For the text-containing cell, return its midpoint in [X, Y] coordinate format. 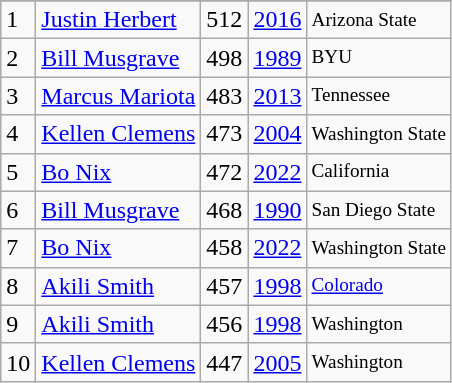
483 [224, 96]
Marcus Mariota [118, 96]
3 [18, 96]
457 [224, 286]
8 [18, 286]
Arizona State [379, 20]
BYU [379, 58]
California [379, 172]
1 [18, 20]
6 [18, 210]
2016 [278, 20]
1989 [278, 58]
458 [224, 248]
2013 [278, 96]
7 [18, 248]
Tennessee [379, 96]
473 [224, 134]
456 [224, 324]
2004 [278, 134]
468 [224, 210]
447 [224, 362]
Colorado [379, 286]
512 [224, 20]
9 [18, 324]
498 [224, 58]
472 [224, 172]
2 [18, 58]
4 [18, 134]
San Diego State [379, 210]
2005 [278, 362]
5 [18, 172]
Justin Herbert [118, 20]
10 [18, 362]
1990 [278, 210]
